Search for the cell housing the specified text and yield its (X, Y) center coordinate. 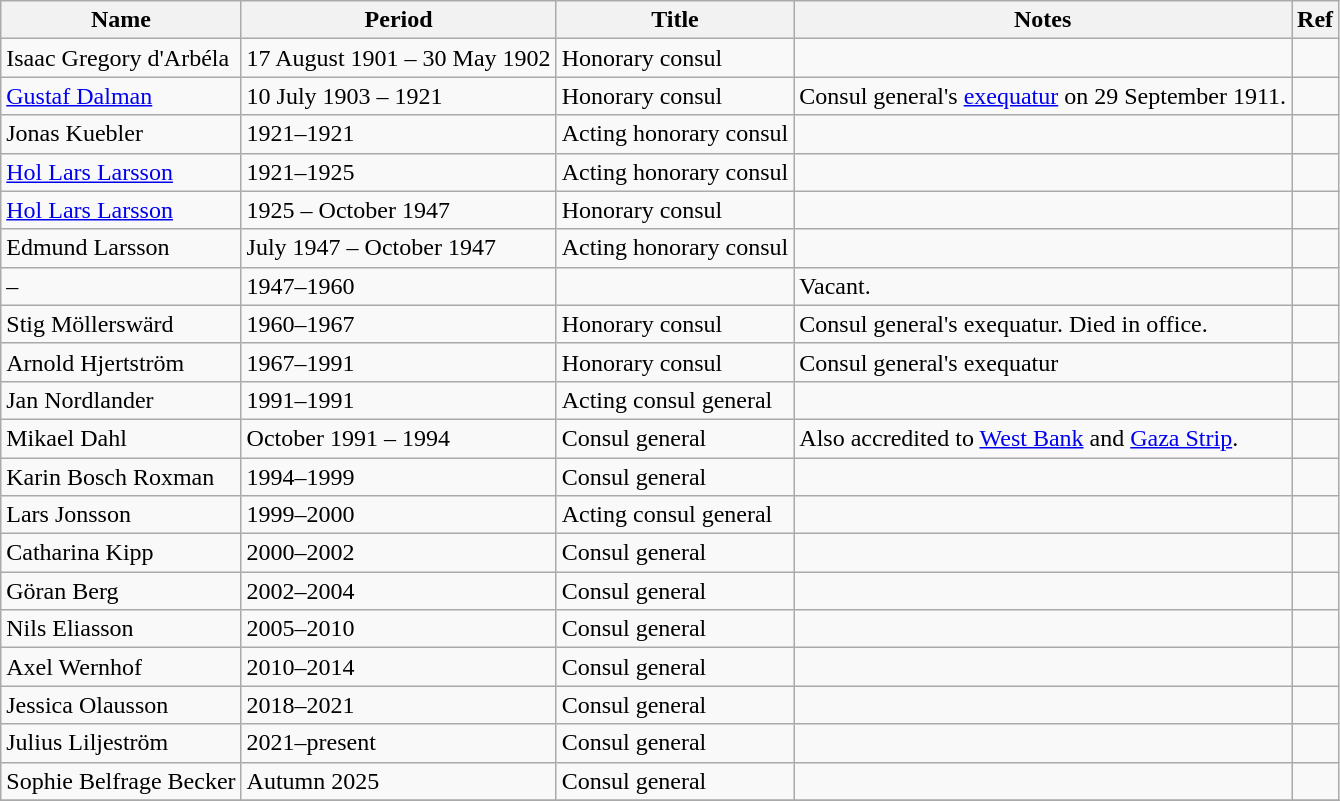
Jessica Olausson (121, 705)
Karin Bosch Roxman (121, 477)
1925 – October 1947 (398, 210)
Nils Eliasson (121, 629)
1960–1967 (398, 324)
Lars Jonsson (121, 515)
Mikael Dahl (121, 438)
2018–2021 (398, 705)
1921–1925 (398, 172)
– (121, 286)
Period (398, 20)
2005–2010 (398, 629)
10 July 1903 – 1921 (398, 96)
1991–1991 (398, 400)
October 1991 – 1994 (398, 438)
1921–1921 (398, 134)
Title (675, 20)
2010–2014 (398, 667)
Axel Wernhof (121, 667)
Göran Berg (121, 591)
Consul general's exequatur. Died in office. (1043, 324)
2002–2004 (398, 591)
Arnold Hjertström (121, 362)
1999–2000 (398, 515)
Jonas Kuebler (121, 134)
Autumn 2025 (398, 781)
1994–1999 (398, 477)
Isaac Gregory d'Arbéla (121, 58)
Also accredited to West Bank and Gaza Strip. (1043, 438)
Edmund Larsson (121, 248)
1967–1991 (398, 362)
Notes (1043, 20)
Vacant. (1043, 286)
Jan Nordlander (121, 400)
2000–2002 (398, 553)
2021–present (398, 743)
17 August 1901 – 30 May 1902 (398, 58)
Sophie Belfrage Becker (121, 781)
Julius Liljeström (121, 743)
Stig Möllerswärd (121, 324)
Gustaf Dalman (121, 96)
Catharina Kipp (121, 553)
1947–1960 (398, 286)
Consul general's exequatur (1043, 362)
Ref (1316, 20)
July 1947 – October 1947 (398, 248)
Consul general's exequatur on 29 September 1911. (1043, 96)
Name (121, 20)
